Provide the [X, Y] coordinate of the cell's center where the given text is located.  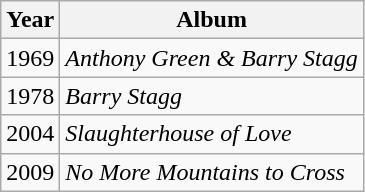
No More Mountains to Cross [212, 172]
Anthony Green & Barry Stagg [212, 58]
Slaughterhouse of Love [212, 134]
Album [212, 20]
2004 [30, 134]
Year [30, 20]
1969 [30, 58]
Barry Stagg [212, 96]
1978 [30, 96]
2009 [30, 172]
